Return (x, y) of the center of cell containing provided text 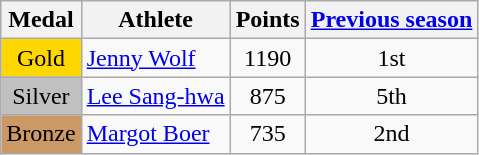
1st (392, 58)
875 (268, 96)
1190 (268, 58)
Bronze (41, 134)
Previous season (392, 20)
Athlete (156, 20)
Lee Sang-hwa (156, 96)
Margot Boer (156, 134)
735 (268, 134)
2nd (392, 134)
5th (392, 96)
Gold (41, 58)
Silver (41, 96)
Points (268, 20)
Jenny Wolf (156, 58)
Medal (41, 20)
